Extract the (X, Y) coordinate from the center of the cell holding the provided text.  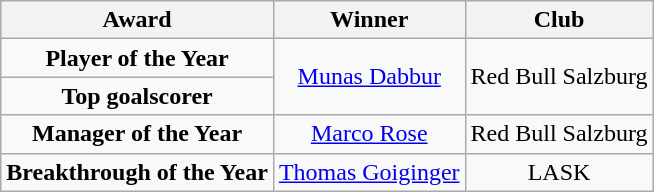
Top goalscorer (138, 96)
Breakthrough of the Year (138, 172)
Club (559, 20)
Award (138, 20)
Manager of the Year (138, 134)
Winner (369, 20)
Munas Dabbur (369, 77)
Player of the Year (138, 58)
LASK (559, 172)
Thomas Goiginger (369, 172)
Marco Rose (369, 134)
